Identify which cell holds the provided text, then report its [X, Y] central coordinate. 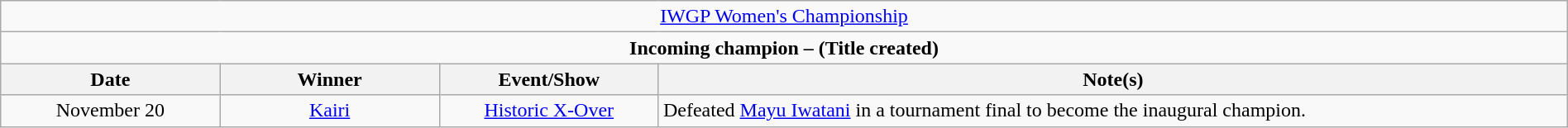
Event/Show [549, 79]
IWGP Women's Championship [784, 17]
Defeated Mayu Iwatani in a tournament final to become the inaugural champion. [1113, 111]
Kairi [329, 111]
Incoming champion – (Title created) [784, 48]
November 20 [111, 111]
Date [111, 79]
Historic X-Over [549, 111]
Winner [329, 79]
Note(s) [1113, 79]
